Capture the cell that displays the provided text and extract its [X, Y] central coordinate. 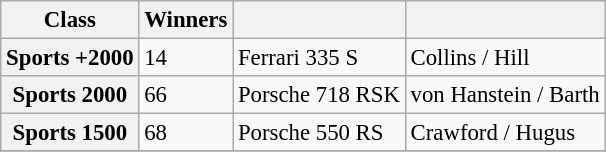
66 [186, 95]
Sports 2000 [70, 95]
Ferrari 335 S [320, 58]
Porsche 550 RS [320, 133]
68 [186, 133]
Porsche 718 RSK [320, 95]
Class [70, 20]
14 [186, 58]
Sports 1500 [70, 133]
von Hanstein / Barth [505, 95]
Collins / Hill [505, 58]
Winners [186, 20]
Crawford / Hugus [505, 133]
Sports +2000 [70, 58]
